Locate the cell with the specified text and output its [x, y] center coordinate. 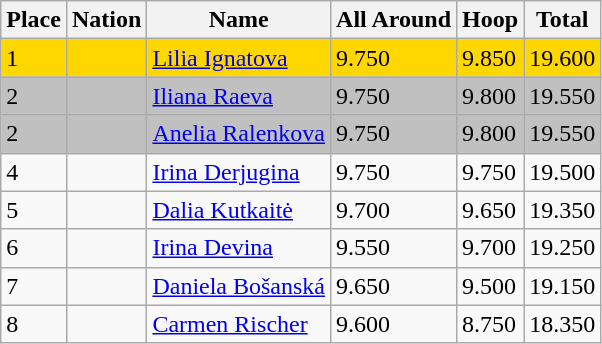
19.350 [562, 210]
9.850 [490, 58]
19.600 [562, 58]
Total [562, 20]
19.250 [562, 248]
Hoop [490, 20]
9.550 [394, 248]
9.500 [490, 286]
Lilia Ignatova [239, 58]
18.350 [562, 324]
1 [34, 58]
Dalia Kutkaitė [239, 210]
Iliana Raeva [239, 96]
Name [239, 20]
4 [34, 172]
5 [34, 210]
19.150 [562, 286]
Irina Devina [239, 248]
6 [34, 248]
Place [34, 20]
8 [34, 324]
8.750 [490, 324]
9.600 [394, 324]
Irina Derjugina [239, 172]
Nation [106, 20]
7 [34, 286]
19.500 [562, 172]
Anelia Ralenkova [239, 134]
Daniela Bošanská [239, 286]
Carmen Rischer [239, 324]
All Around [394, 20]
